Locate the cell with the specified text and output its [x, y] center coordinate. 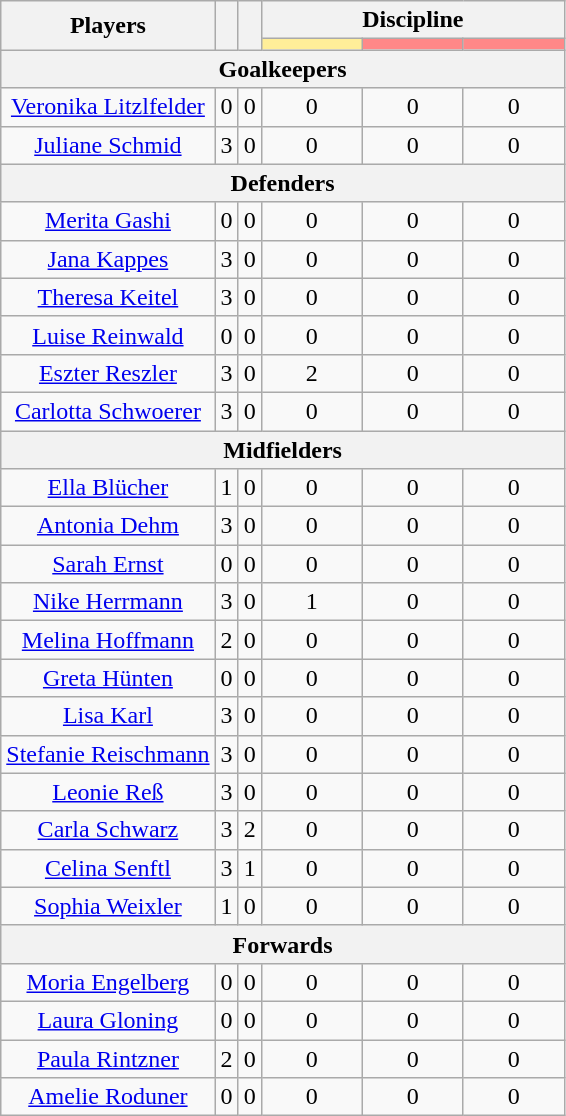
Celina Senftl [108, 868]
Merita Gashi [108, 221]
Lisa Karl [108, 716]
Midfielders [283, 449]
Discipline [412, 20]
Goalkeepers [283, 69]
Nike Herrmann [108, 602]
Luise Reinwald [108, 335]
Stefanie Reischmann [108, 754]
Defenders [283, 183]
Juliane Schmid [108, 145]
Carla Schwarz [108, 830]
Forwards [283, 944]
Veronika Litzlfelder [108, 107]
Paula Rintzner [108, 1059]
Eszter Reszler [108, 373]
Players [108, 26]
Antonia Dehm [108, 526]
Carlotta Schwoerer [108, 411]
Ella Blücher [108, 488]
Theresa Keitel [108, 297]
Moria Engelberg [108, 982]
Laura Gloning [108, 1020]
Greta Hünten [108, 678]
Sarah Ernst [108, 564]
Sophia Weixler [108, 906]
Amelie Roduner [108, 1097]
Melina Hoffmann [108, 640]
Leonie Reß [108, 792]
Jana Kappes [108, 259]
